Locate the cell with the specified text and output its (x, y) center coordinate. 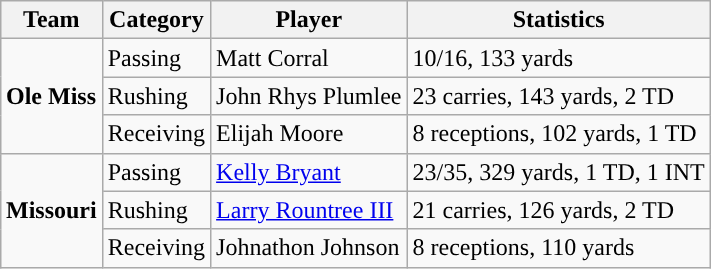
Team (51, 20)
John Rhys Plumlee (309, 96)
Statistics (558, 20)
Ole Miss (51, 96)
Missouri (51, 210)
Kelly Bryant (309, 172)
8 receptions, 102 yards, 1 TD (558, 134)
Johnathon Johnson (309, 248)
Player (309, 20)
Category (156, 20)
Matt Corral (309, 58)
21 carries, 126 yards, 2 TD (558, 210)
23/35, 329 yards, 1 TD, 1 INT (558, 172)
23 carries, 143 yards, 2 TD (558, 96)
Elijah Moore (309, 134)
Larry Rountree III (309, 210)
10/16, 133 yards (558, 58)
8 receptions, 110 yards (558, 248)
